Identify which cell holds the provided text, then report its (X, Y) central coordinate. 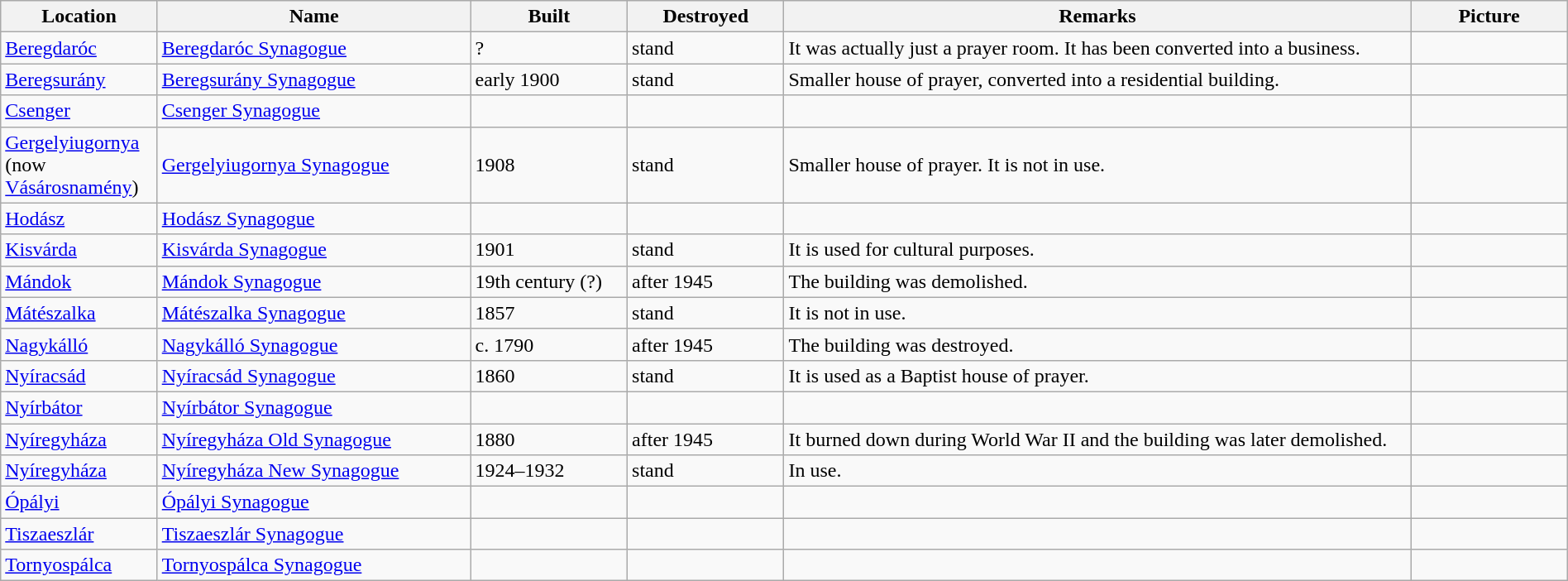
Remarks (1097, 17)
The building was demolished. (1097, 281)
Nyírbátor Synagogue (314, 407)
1908 (549, 165)
? (549, 48)
It burned down during World War II and the building was later demolished. (1097, 439)
Smaller house of prayer, converted into a residential building. (1097, 79)
Beregsurány (79, 79)
Csenger (79, 111)
Beregdaróc (79, 48)
Nagykálló Synagogue (314, 344)
Nagykálló (79, 344)
Mátészalka (79, 313)
Gergelyiugornya (now Vásárosnamény) (79, 165)
Nyíracsád (79, 376)
Tornyospálca Synagogue (314, 565)
Ópályi (79, 502)
Ópályi Synagogue (314, 502)
Tornyospálca (79, 565)
Hodász Synagogue (314, 218)
In use. (1097, 471)
Hodász (79, 218)
Beregdaróc Synagogue (314, 48)
1901 (549, 250)
1857 (549, 313)
Mátészalka Synagogue (314, 313)
Destroyed (706, 17)
early 1900 (549, 79)
1924–1932 (549, 471)
19th century (?) (549, 281)
Tiszaeszlár (79, 534)
Mándok (79, 281)
Mándok Synagogue (314, 281)
Tiszaeszlár Synagogue (314, 534)
It is not in use. (1097, 313)
It is used for cultural purposes. (1097, 250)
Csenger Synagogue (314, 111)
Beregsurány Synagogue (314, 79)
Name (314, 17)
Nyíracsád Synagogue (314, 376)
It is used as a Baptist house of prayer. (1097, 376)
Picture (1489, 17)
1860 (549, 376)
Smaller house of prayer. It is not in use. (1097, 165)
Nyíregyháza New Synagogue (314, 471)
c. 1790 (549, 344)
Built (549, 17)
Nyírbátor (79, 407)
Kisvárda (79, 250)
Gergelyiugornya Synagogue (314, 165)
The building was destroyed. (1097, 344)
1880 (549, 439)
Location (79, 17)
Kisvárda Synagogue (314, 250)
Nyíregyháza Old Synagogue (314, 439)
It was actually just a prayer room. It has been converted into a business. (1097, 48)
